Search for the cell housing the specified text and yield its [X, Y] center coordinate. 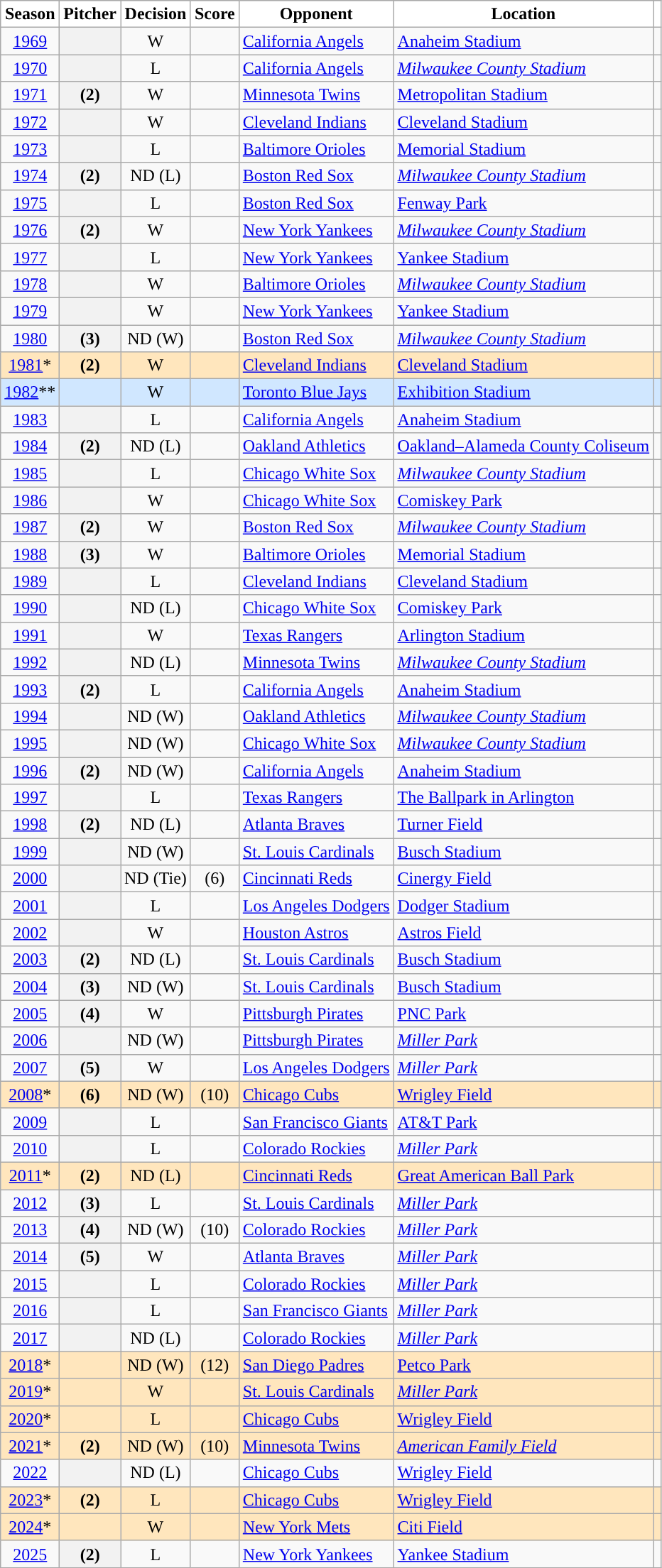
Score [215, 14]
1976 [30, 230]
2003 [30, 960]
1975 [30, 203]
1992 [30, 662]
2009 [30, 1122]
1972 [30, 122]
Great American Ball Park [523, 1175]
2007 [30, 1068]
1988 [30, 554]
2014 [30, 1257]
2023* [30, 1500]
1970 [30, 68]
ND (Tie) [156, 879]
Metropolitan Stadium [523, 95]
2024* [30, 1527]
1979 [30, 311]
1971 [30, 95]
Cinergy Field [523, 879]
1980 [30, 339]
2022 [30, 1473]
Decision [156, 14]
1999 [30, 852]
Fenway Park [523, 203]
1989 [30, 581]
San Diego Padres [316, 1365]
2021* [30, 1446]
2025 [30, 1554]
Citi Field [523, 1527]
Toronto Blue Jays [316, 393]
2018* [30, 1365]
Turner Field [523, 825]
Exhibition Stadium [523, 393]
The Ballpark in Arlington [523, 798]
1973 [30, 149]
Arlington Stadium [523, 635]
2016 [30, 1311]
New York Mets [316, 1527]
1986 [30, 500]
Season [30, 14]
2019* [30, 1392]
2010 [30, 1148]
1969 [30, 41]
2011* [30, 1175]
2001 [30, 906]
2004 [30, 987]
Astros Field [523, 933]
AT&T Park [523, 1122]
1998 [30, 825]
1991 [30, 635]
1995 [30, 743]
2017 [30, 1338]
1987 [30, 527]
American Family Field [523, 1446]
2006 [30, 1041]
2008* [30, 1095]
Pitcher [90, 14]
1997 [30, 798]
2013 [30, 1230]
1981* [30, 366]
2020* [30, 1419]
Houston Astros [316, 933]
2012 [30, 1203]
Dodger Stadium [523, 906]
Opponent [316, 14]
Oakland–Alameda County Coliseum [523, 446]
1983 [30, 420]
Location [523, 14]
1985 [30, 473]
2015 [30, 1284]
1977 [30, 257]
Petco Park [523, 1365]
(12) [215, 1365]
2005 [30, 1014]
1974 [30, 176]
2000 [30, 879]
1993 [30, 689]
1978 [30, 284]
1994 [30, 716]
1984 [30, 446]
2002 [30, 933]
1982** [30, 393]
1990 [30, 608]
PNC Park [523, 1014]
1996 [30, 770]
